Identify which cell holds the provided text, then report its [X, Y] central coordinate. 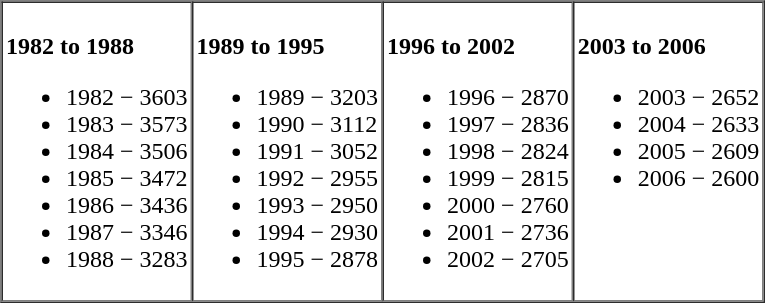
2003 to 20062003 − 26522004 − 26332005 − 26092006 − 2600 [668, 152]
1989 to 19951989 − 32031990 − 31121991 − 30521992 − 29551993 − 29501994 − 29301995 − 2878 [288, 152]
1982 to 19881982 − 36031983 − 35731984 − 35061985 − 34721986 − 34361987 − 33461988 − 3283 [98, 152]
1996 to 20021996 − 28701997 − 28361998 − 28241999 − 28152000 − 27602001 − 27362002 − 2705 [478, 152]
